Return the [x, y] coordinate for the center point of the cell that contains the specified text.  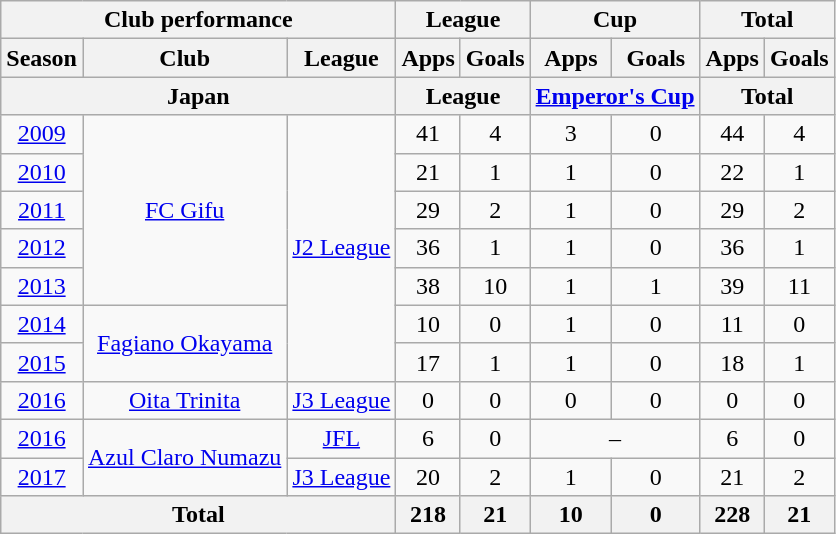
2010 [42, 172]
2017 [42, 477]
2014 [42, 324]
38 [428, 286]
44 [732, 134]
Azul Claro Numazu [184, 457]
Japan [198, 96]
41 [428, 134]
J2 League [342, 248]
2011 [42, 210]
2009 [42, 134]
Club performance [198, 20]
18 [732, 362]
Fagiano Okayama [184, 343]
20 [428, 477]
2015 [42, 362]
17 [428, 362]
Club [184, 58]
Season [42, 58]
2012 [42, 248]
Oita Trinita [184, 400]
22 [732, 172]
228 [732, 515]
218 [428, 515]
2013 [42, 286]
Cup [615, 20]
FC Gifu [184, 210]
39 [732, 286]
Emperor's Cup [615, 96]
– [615, 438]
3 [571, 134]
JFL [342, 438]
